Detect which cell encompasses the target text, then output its (X, Y) center coordinate. 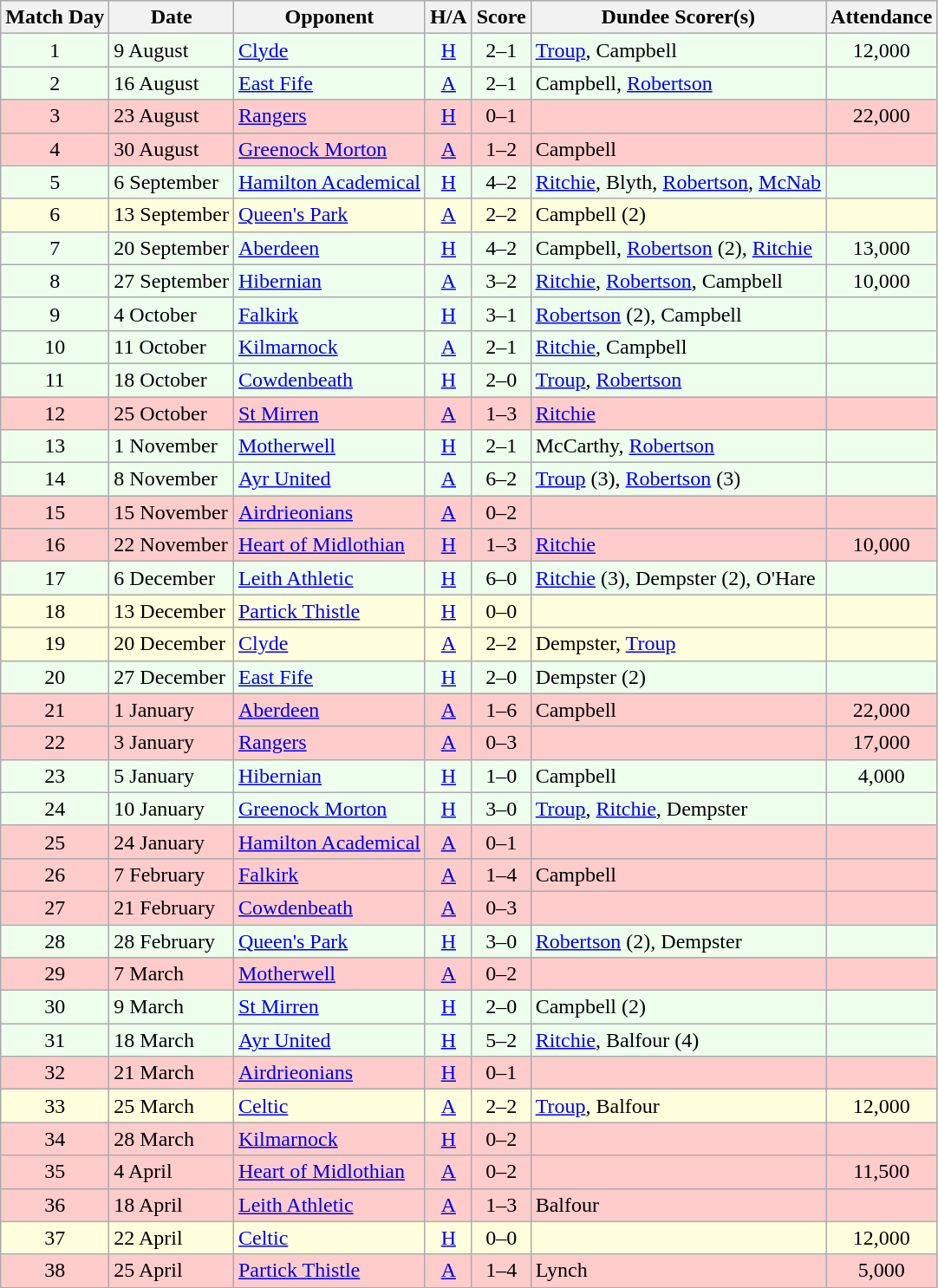
30 August (172, 149)
18 October (172, 380)
18 March (172, 1040)
Score (501, 17)
33 (55, 1106)
10 January (172, 809)
21 March (172, 1073)
5–2 (501, 1040)
28 February (172, 940)
Dempster, Troup (678, 644)
6–2 (501, 479)
23 August (172, 116)
Campbell, Robertson (2), Ritchie (678, 248)
24 January (172, 842)
9 March (172, 1007)
Ritchie, Blyth, Robertson, McNab (678, 182)
3–2 (501, 281)
23 (55, 776)
1–2 (501, 149)
15 November (172, 512)
5 (55, 182)
Ritchie (3), Dempster (2), O'Hare (678, 578)
29 (55, 974)
8 (55, 281)
Dundee Scorer(s) (678, 17)
Troup (3), Robertson (3) (678, 479)
37 (55, 1238)
7 (55, 248)
24 (55, 809)
Dempster (2) (678, 677)
25 (55, 842)
20 (55, 677)
6–0 (501, 578)
26 (55, 875)
4 (55, 149)
Match Day (55, 17)
27 September (172, 281)
Ritchie, Balfour (4) (678, 1040)
12 (55, 413)
13 September (172, 215)
17 (55, 578)
7 March (172, 974)
14 (55, 479)
30 (55, 1007)
9 (55, 314)
13 December (172, 611)
21 February (172, 907)
Date (172, 17)
1–0 (501, 776)
8 November (172, 479)
6 (55, 215)
19 (55, 644)
35 (55, 1172)
Campbell, Robertson (678, 83)
20 September (172, 248)
Attendance (882, 17)
25 March (172, 1106)
Opponent (329, 17)
27 (55, 907)
6 December (172, 578)
Ritchie, Campbell (678, 347)
Robertson (2), Campbell (678, 314)
H/A (448, 17)
4 April (172, 1172)
13,000 (882, 248)
21 (55, 710)
34 (55, 1139)
31 (55, 1040)
25 April (172, 1271)
4 October (172, 314)
1 January (172, 710)
Lynch (678, 1271)
18 (55, 611)
16 (55, 545)
McCarthy, Robertson (678, 446)
36 (55, 1205)
22 November (172, 545)
22 (55, 743)
3 (55, 116)
11 (55, 380)
1 (55, 50)
Troup, Robertson (678, 380)
5 January (172, 776)
7 February (172, 875)
10 (55, 347)
28 March (172, 1139)
Balfour (678, 1205)
25 October (172, 413)
Robertson (2), Dempster (678, 940)
1–6 (501, 710)
1 November (172, 446)
38 (55, 1271)
18 April (172, 1205)
6 September (172, 182)
11,500 (882, 1172)
16 August (172, 83)
Troup, Campbell (678, 50)
4,000 (882, 776)
22 April (172, 1238)
Ritchie, Robertson, Campbell (678, 281)
27 December (172, 677)
17,000 (882, 743)
32 (55, 1073)
11 October (172, 347)
Troup, Ritchie, Dempster (678, 809)
28 (55, 940)
20 December (172, 644)
2 (55, 83)
9 August (172, 50)
13 (55, 446)
3–1 (501, 314)
3 January (172, 743)
15 (55, 512)
5,000 (882, 1271)
Troup, Balfour (678, 1106)
